Scan for the cell matching the given text and deliver its (x, y) coordinate at center. 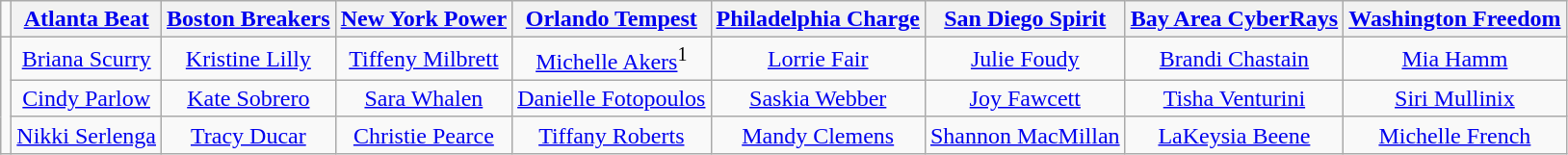
Tisha Venturini (1235, 98)
Mia Hamm (1454, 60)
Danielle Fotopoulos (612, 98)
Sara Whalen (424, 98)
Boston Breakers (248, 19)
Tiffeny Milbrett (424, 60)
Kate Sobrero (248, 98)
Christie Pearce (424, 135)
Lorrie Fair (818, 60)
Cindy Parlow (87, 98)
Briana Scurry (87, 60)
Kristine Lilly (248, 60)
Nikki Serlenga (87, 135)
Bay Area CyberRays (1235, 19)
Michelle Akers1 (612, 60)
Julie Foudy (1025, 60)
Tiffany Roberts (612, 135)
Mandy Clemens (818, 135)
Tracy Ducar (248, 135)
Joy Fawcett (1025, 98)
Washington Freedom (1454, 19)
San Diego Spirit (1025, 19)
Atlanta Beat (87, 19)
Shannon MacMillan (1025, 135)
Orlando Tempest (612, 19)
LaKeysia Beene (1235, 135)
Michelle French (1454, 135)
New York Power (424, 19)
Saskia Webber (818, 98)
Philadelphia Charge (818, 19)
Siri Mullinix (1454, 98)
Brandi Chastain (1235, 60)
